From the cell containing the given text, extract its center point as [x, y] coordinate. 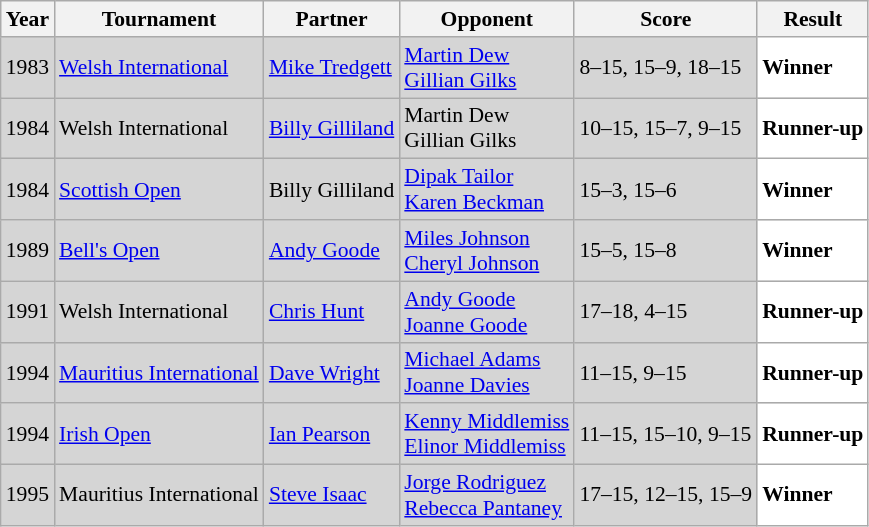
Irish Open [159, 434]
Mike Tredgett [332, 68]
17–18, 4–15 [666, 312]
1991 [28, 312]
Dave Wright [332, 372]
11–15, 15–10, 9–15 [666, 434]
Tournament [159, 19]
Score [666, 19]
Scottish Open [159, 190]
Steve Isaac [332, 496]
10–15, 15–7, 9–15 [666, 128]
Dipak Tailor Karen Beckman [486, 190]
Miles Johnson Cheryl Johnson [486, 250]
15–5, 15–8 [666, 250]
Andy Goode [332, 250]
Jorge Rodriguez Rebecca Pantaney [486, 496]
Michael Adams Joanne Davies [486, 372]
Kenny Middlemiss Elinor Middlemiss [486, 434]
Bell's Open [159, 250]
17–15, 12–15, 15–9 [666, 496]
1989 [28, 250]
11–15, 9–15 [666, 372]
Opponent [486, 19]
Ian Pearson [332, 434]
1995 [28, 496]
15–3, 15–6 [666, 190]
Result [812, 19]
Andy Goode Joanne Goode [486, 312]
Partner [332, 19]
8–15, 15–9, 18–15 [666, 68]
Chris Hunt [332, 312]
1983 [28, 68]
Year [28, 19]
